Capture the cell that displays the provided text and extract its [x, y] central coordinate. 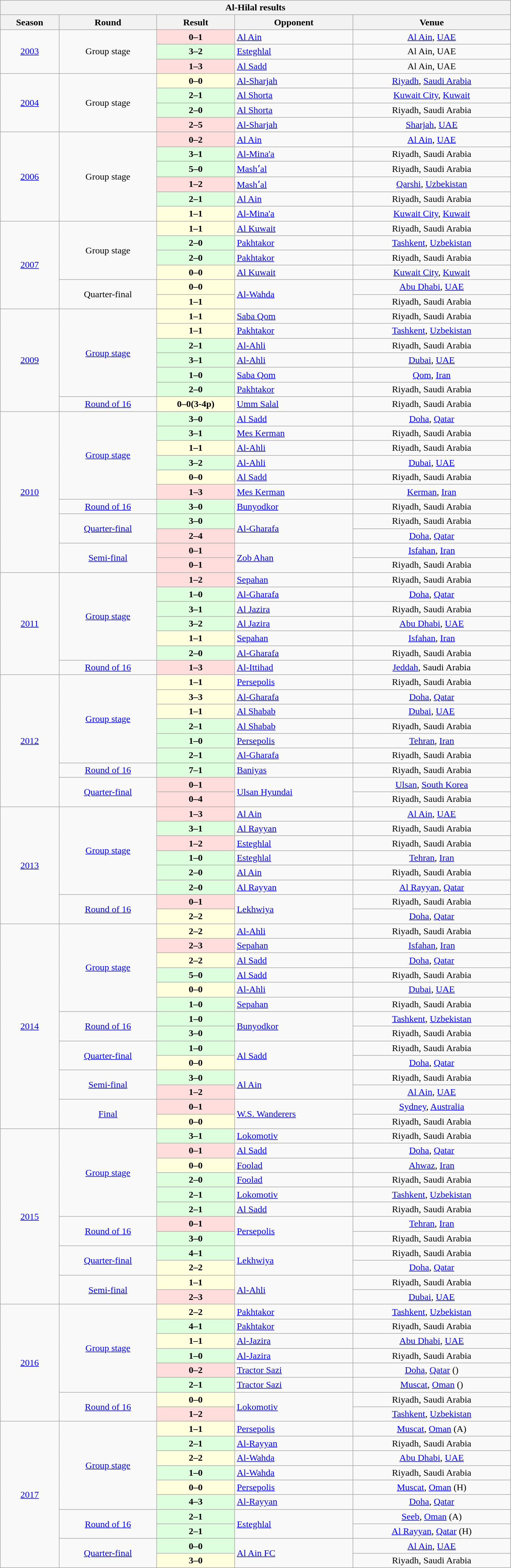
Result [195, 22]
2–4 [195, 536]
2004 [30, 103]
Kerman, Iran [432, 492]
Opponent [294, 22]
W.S. Wanderers [294, 1114]
2–5 [195, 125]
Al Rayyan, Qatar [432, 887]
2014 [30, 1026]
Qom, Iran [432, 375]
2015 [30, 1217]
Ahwaz, Iran [432, 1165]
Muscat, Oman (A) [432, 1429]
2010 [30, 492]
Ulsan Hyundai [294, 792]
2013 [30, 865]
Muscat, Oman (H) [432, 1487]
Sydney, Australia [432, 1106]
Baniyas [294, 770]
2003 [30, 52]
2012 [30, 741]
2016 [30, 1363]
Ulsan, South Korea [432, 785]
Al-Ittihad [294, 668]
2009 [30, 360]
Doha, Qatar () [432, 1370]
Al Ain FC [294, 1553]
Season [30, 22]
2007 [30, 265]
4–3 [195, 1502]
Zob Ahan [294, 558]
2017 [30, 1495]
Round [108, 22]
Muscat, Oman () [432, 1385]
Venue [432, 22]
0–0(3-4p) [195, 404]
2011 [30, 623]
Al Rayyan, Qatar (H) [432, 1531]
Jeddah, Saudi Arabia [432, 668]
Al-Hilal results [255, 8]
Final [108, 1114]
2006 [30, 176]
3–3 [195, 697]
Seeb, Oman (A) [432, 1516]
Qarshi, Uzbekistan [432, 184]
0–4 [195, 799]
7–1 [195, 770]
Sharjah, UAE [432, 125]
Umm Salal [294, 404]
